Identify which cell holds the provided text, then report its [x, y] central coordinate. 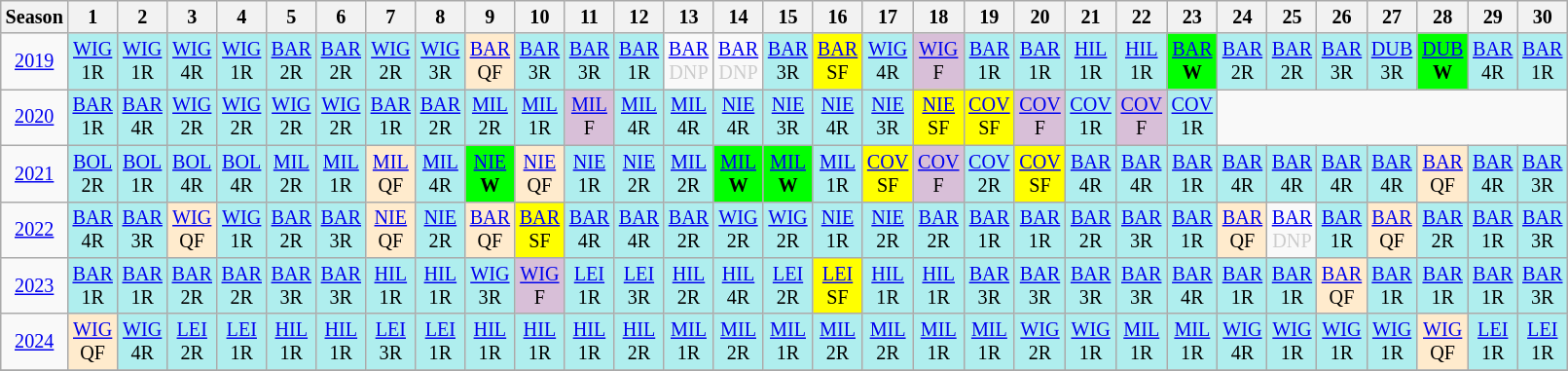
LEISF [837, 286]
30 [1542, 18]
28 [1442, 18]
10 [539, 18]
25 [1293, 18]
12 [638, 18]
2023 [35, 286]
DUBW [1442, 61]
BARW [1192, 61]
HIL4R [738, 286]
MILF [590, 118]
5 [292, 18]
2 [142, 18]
26 [1341, 18]
6 [341, 18]
DUB3R [1392, 61]
24 [1242, 18]
2019 [35, 61]
COV2R [989, 173]
22 [1142, 18]
18 [938, 18]
11 [590, 18]
2024 [35, 342]
1 [93, 18]
21 [1091, 18]
NIESF [938, 118]
2020 [35, 118]
15 [788, 18]
7 [391, 18]
29 [1493, 18]
9 [491, 18]
BOL1R [142, 173]
14 [738, 18]
17 [888, 18]
23 [1192, 18]
NIEW [491, 173]
20 [1039, 18]
16 [837, 18]
3 [193, 18]
Season [35, 18]
4 [241, 18]
BOL2R [93, 173]
2021 [35, 173]
8 [440, 18]
13 [689, 18]
2022 [35, 230]
27 [1392, 18]
19 [989, 18]
MILQF [391, 173]
